Identify which cell holds the provided text, then report its (x, y) central coordinate. 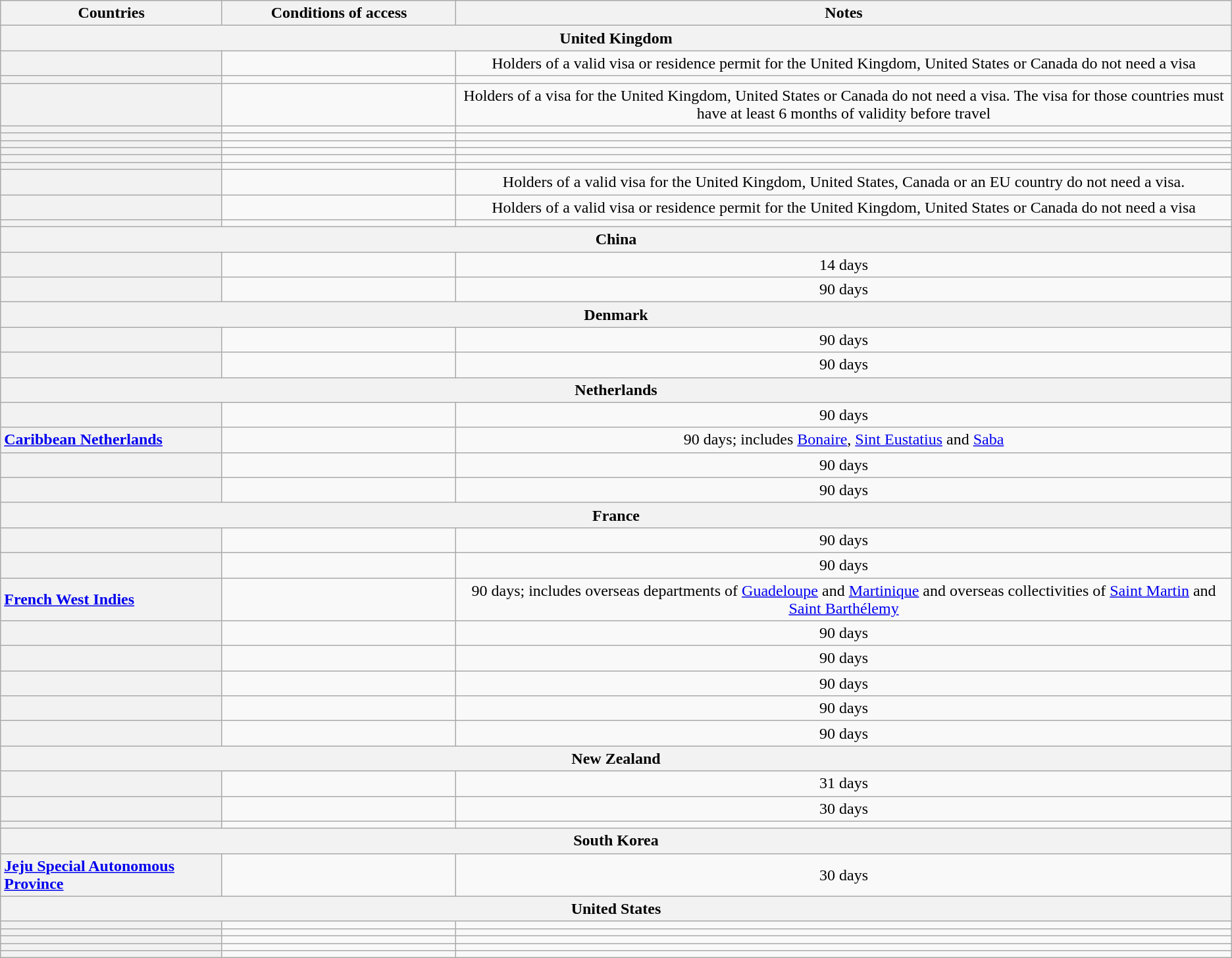
Caribbean Netherlands (112, 440)
Notes (844, 13)
Conditions of access (338, 13)
31 days (844, 784)
Netherlands (616, 390)
Countries (112, 13)
South Korea (616, 841)
Holders of a valid visa for the United Kingdom, United States, Canada or an EU country do not need a visa. (844, 182)
New Zealand (616, 758)
French West Indies (112, 599)
Denmark (616, 315)
90 days; includes Bonaire, Sint Eustatius and Saba (844, 440)
France (616, 515)
China (616, 240)
United States (616, 909)
14 days (844, 265)
Jeju Special Autonomous Province (112, 874)
United Kingdom (616, 38)
90 days; includes overseas departments of Guadeloupe and Martinique and overseas collectivities of Saint Martin and Saint Barthélemy (844, 599)
